Find where the given text appears and provide that cell's center as (X, Y) coordinate. 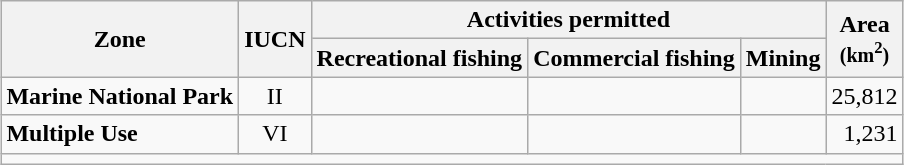
Commercial fishing (634, 58)
25,812 (864, 96)
IUCN (275, 39)
Multiple Use (120, 134)
Zone (120, 39)
Area(km2) (864, 39)
Activities permitted (568, 20)
VI (275, 134)
Marine National Park (120, 96)
Mining (783, 58)
Recreational fishing (420, 58)
II (275, 96)
1,231 (864, 134)
